From the cell containing the given text, extract its center point as (X, Y) coordinate. 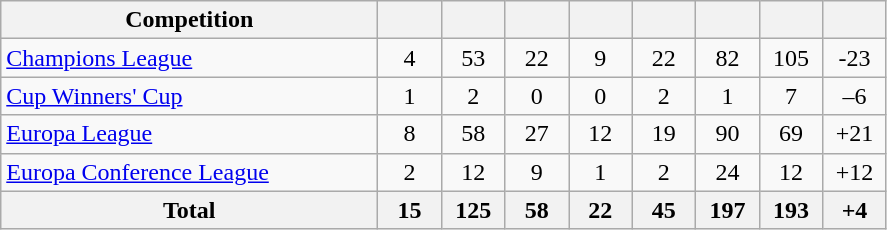
7 (791, 96)
45 (664, 210)
8 (410, 134)
27 (537, 134)
+12 (855, 172)
69 (791, 134)
4 (410, 58)
+21 (855, 134)
24 (728, 172)
–6 (855, 96)
Total (190, 210)
53 (473, 58)
197 (728, 210)
+4 (855, 210)
15 (410, 210)
193 (791, 210)
19 (664, 134)
105 (791, 58)
90 (728, 134)
Europa Conference League (190, 172)
Europa League (190, 134)
Competition (190, 20)
Champions League (190, 58)
-23 (855, 58)
125 (473, 210)
Cup Winners' Cup (190, 96)
82 (728, 58)
